Find where the given text appears and provide that cell's center as [X, Y] coordinate. 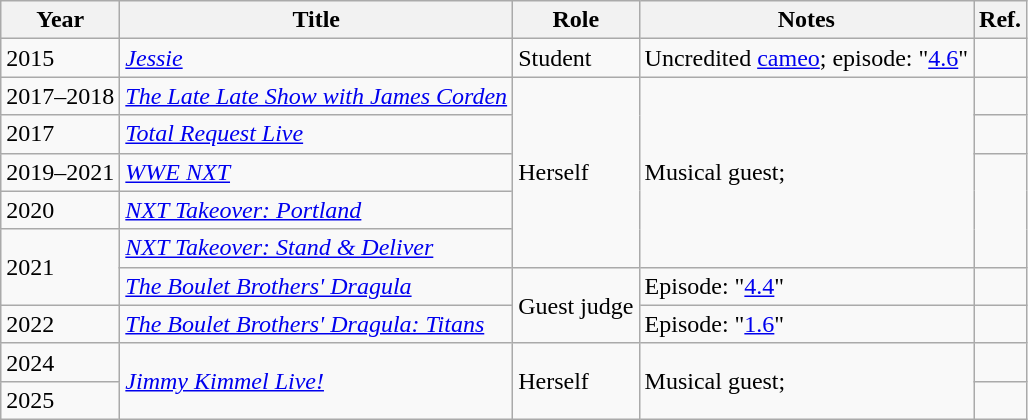
2025 [60, 400]
Episode: "4.4" [806, 286]
Notes [806, 20]
2024 [60, 362]
Role [576, 20]
Title [316, 20]
NXT Takeover: Portland [316, 210]
2020 [60, 210]
Jimmy Kimmel Live! [316, 381]
Year [60, 20]
2021 [60, 267]
WWE NXT [316, 172]
The Boulet Brothers' Dragula [316, 286]
Student [576, 58]
Episode: "1.6" [806, 324]
The Boulet Brothers' Dragula: Titans [316, 324]
NXT Takeover: Stand & Deliver [316, 248]
Uncredited cameo; episode: "4.6" [806, 58]
2022 [60, 324]
The Late Late Show with James Corden [316, 96]
2017–2018 [60, 96]
2019–2021 [60, 172]
Jessie [316, 58]
Ref. [1000, 20]
Guest judge [576, 305]
Total Request Live [316, 134]
2015 [60, 58]
2017 [60, 134]
